Find where the given text appears and provide that cell's center as [x, y] coordinate. 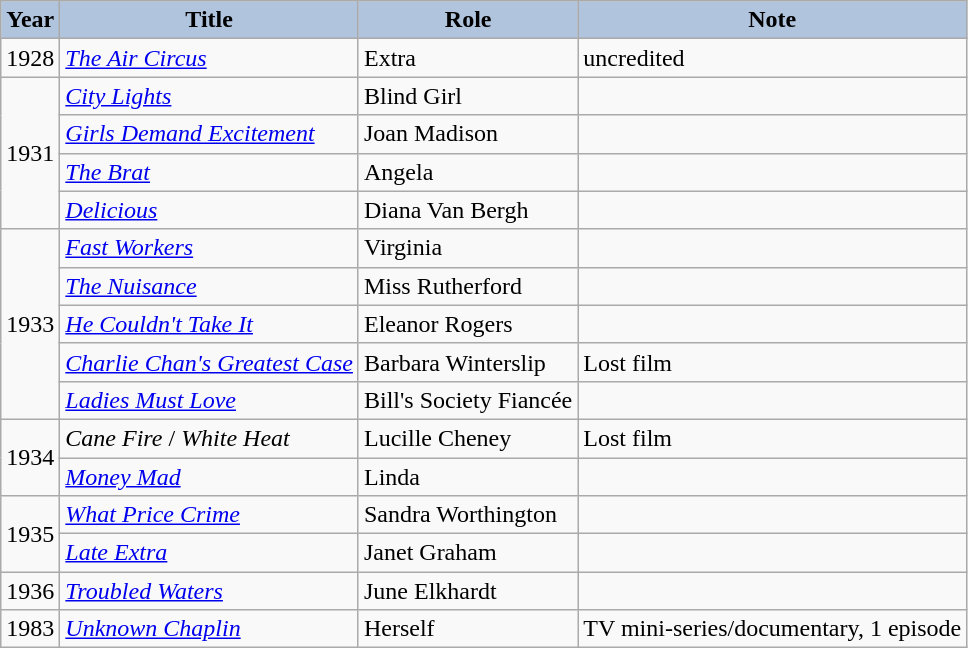
1934 [30, 457]
Girls Demand Excitement [210, 134]
uncredited [772, 58]
Lucille Cheney [468, 438]
Troubled Waters [210, 591]
Late Extra [210, 553]
Year [30, 20]
City Lights [210, 96]
1936 [30, 591]
The Nuisance [210, 286]
Virginia [468, 248]
Sandra Worthington [468, 515]
Note [772, 20]
Diana Van Bergh [468, 210]
Fast Workers [210, 248]
1983 [30, 629]
The Air Circus [210, 58]
He Couldn't Take It [210, 324]
Charlie Chan's Greatest Case [210, 362]
Eleanor Rogers [468, 324]
Miss Rutherford [468, 286]
Delicious [210, 210]
Joan Madison [468, 134]
What Price Crime [210, 515]
Linda [468, 477]
Janet Graham [468, 553]
Title [210, 20]
June Elkhardt [468, 591]
Cane Fire / White Heat [210, 438]
1931 [30, 153]
Role [468, 20]
Angela [468, 172]
The Brat [210, 172]
Herself [468, 629]
Money Mad [210, 477]
Unknown Chaplin [210, 629]
1928 [30, 58]
1933 [30, 324]
TV mini-series/documentary, 1 episode [772, 629]
Extra [468, 58]
Blind Girl [468, 96]
1935 [30, 534]
Barbara Winterslip [468, 362]
Ladies Must Love [210, 400]
Bill's Society Fiancée [468, 400]
